For the text-containing cell, return its midpoint in (x, y) coordinate format. 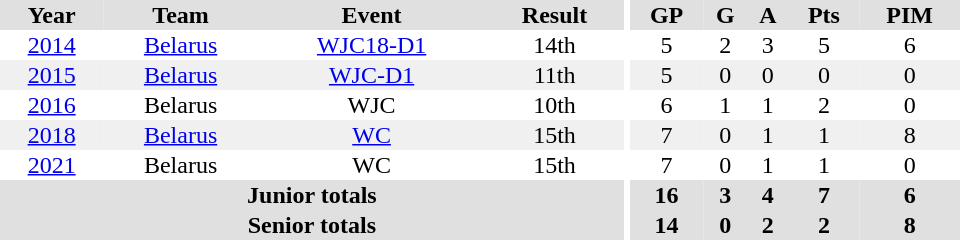
16 (667, 195)
14 (667, 225)
PIM (910, 15)
GP (667, 15)
Junior totals (312, 195)
A (768, 15)
G (725, 15)
Result (554, 15)
WJC18-D1 (372, 45)
Pts (824, 15)
WJC (372, 105)
Team (180, 15)
2018 (52, 135)
14th (554, 45)
Year (52, 15)
2015 (52, 75)
4 (768, 195)
2014 (52, 45)
WJC-D1 (372, 75)
10th (554, 105)
11th (554, 75)
2021 (52, 165)
Event (372, 15)
Senior totals (312, 225)
2016 (52, 105)
